Determine the [X, Y] coordinate at the center of the cell enclosing the given text.  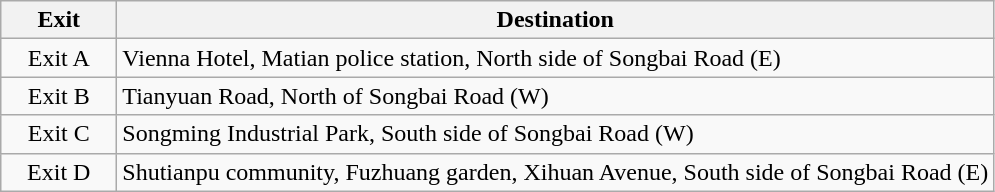
Tianyuan Road, North of Songbai Road (W) [556, 96]
Destination [556, 20]
Exit [59, 20]
Exit D [59, 172]
Exit A [59, 58]
Shutianpu community, Fuzhuang garden, Xihuan Avenue, South side of Songbai Road (E) [556, 172]
Songming Industrial Park, South side of Songbai Road (W) [556, 134]
Exit C [59, 134]
Vienna Hotel, Matian police station, North side of Songbai Road (E) [556, 58]
Exit B [59, 96]
